Output the (X, Y) coordinate of the center of the cell containing the given text.  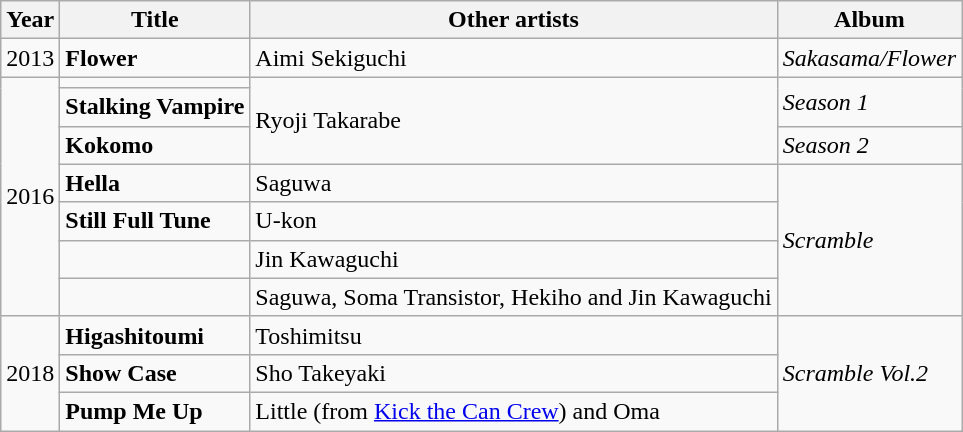
Saguwa, Soma Transistor, Hekiho and Jin Kawaguchi (514, 297)
Album (869, 20)
Aimi Sekiguchi (514, 58)
Year (30, 20)
Season 2 (869, 145)
Ryoji Takarabe (514, 120)
Scramble Vol.2 (869, 373)
Flower (155, 58)
Other artists (514, 20)
Toshimitsu (514, 335)
2016 (30, 196)
Pump Me Up (155, 411)
Sakasama/Flower (869, 58)
Scramble (869, 240)
Sho Takeyaki (514, 373)
2013 (30, 58)
Little (from Kick the Can Crew) and Oma (514, 411)
Title (155, 20)
Stalking Vampire (155, 107)
Hella (155, 183)
Season 1 (869, 102)
Saguwa (514, 183)
Still Full Tune (155, 221)
Jin Kawaguchi (514, 259)
2018 (30, 373)
U-kon (514, 221)
Show Case (155, 373)
Kokomo (155, 145)
Higashitoumi (155, 335)
